Search for the cell housing the specified text and yield its [X, Y] center coordinate. 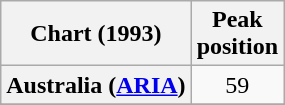
Chart (1993) [96, 34]
59 [237, 85]
Peakposition [237, 34]
Australia (ARIA) [96, 85]
